Identify which cell holds the provided text, then report its [x, y] central coordinate. 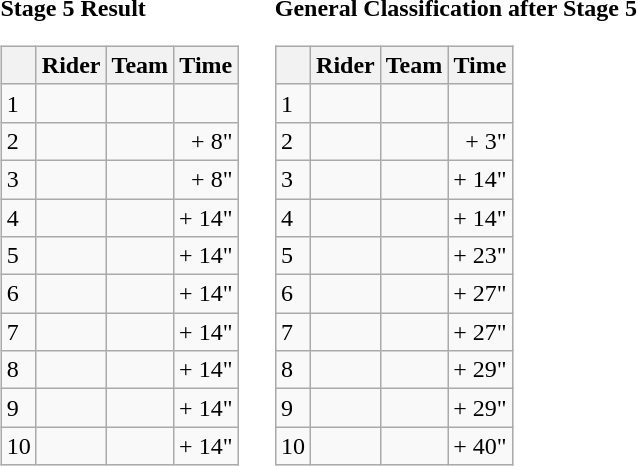
+ 23" [480, 256]
+ 3" [480, 141]
+ 40" [480, 446]
